Provide the [x, y] coordinate of the cell's center where the given text is located.  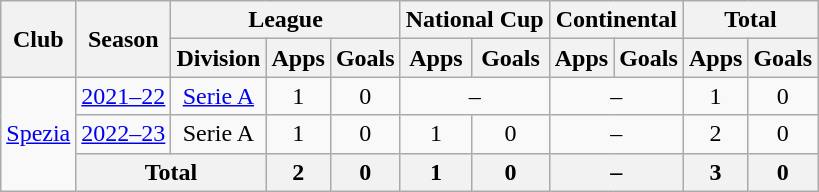
Spezia [38, 134]
National Cup [474, 20]
2021–22 [124, 96]
Division [218, 58]
Club [38, 39]
League [286, 20]
Season [124, 39]
2022–23 [124, 134]
3 [715, 172]
Continental [616, 20]
